Extract the (X, Y) coordinate from the center of the cell holding the provided text.  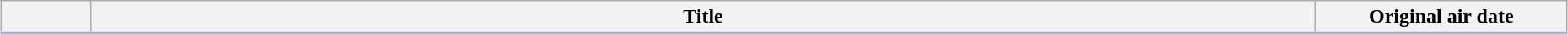
Title (703, 17)
Original air date (1441, 17)
